For the text-containing cell, return its midpoint in [x, y] coordinate format. 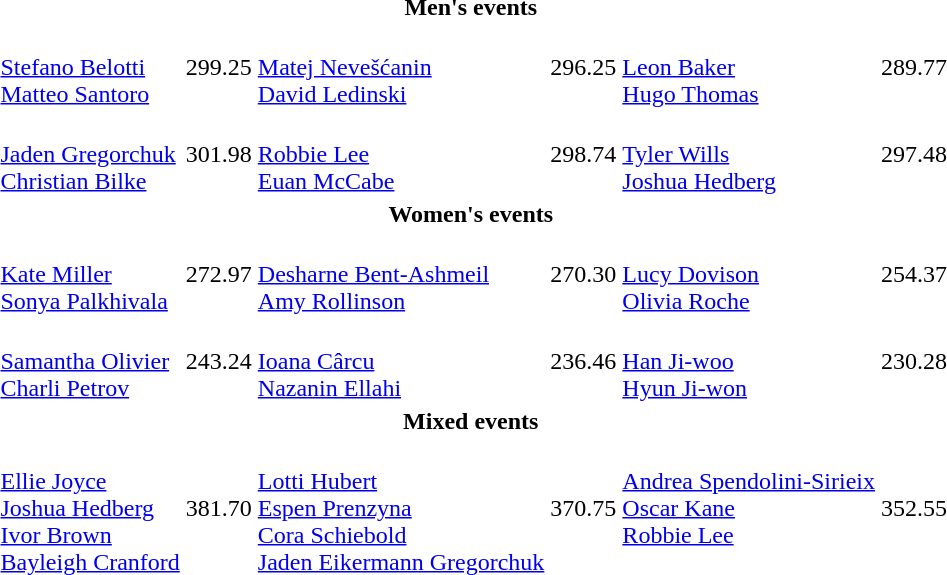
Robbie LeeEuan McCabe [401, 154]
Tyler WillsJoshua Hedberg [749, 154]
298.74 [584, 154]
236.46 [584, 361]
243.24 [218, 361]
Han Ji-wooHyun Ji-won [749, 361]
299.25 [218, 67]
296.25 [584, 67]
272.97 [218, 274]
Ioana CârcuNazanin Ellahi [401, 361]
270.30 [584, 274]
Matej NevešćaninDavid Ledinski [401, 67]
Desharne Bent-AshmeilAmy Rollinson [401, 274]
Leon BakerHugo Thomas [749, 67]
Lucy DovisonOlivia Roche [749, 274]
301.98 [218, 154]
